Capture the cell that displays the provided text and extract its (x, y) central coordinate. 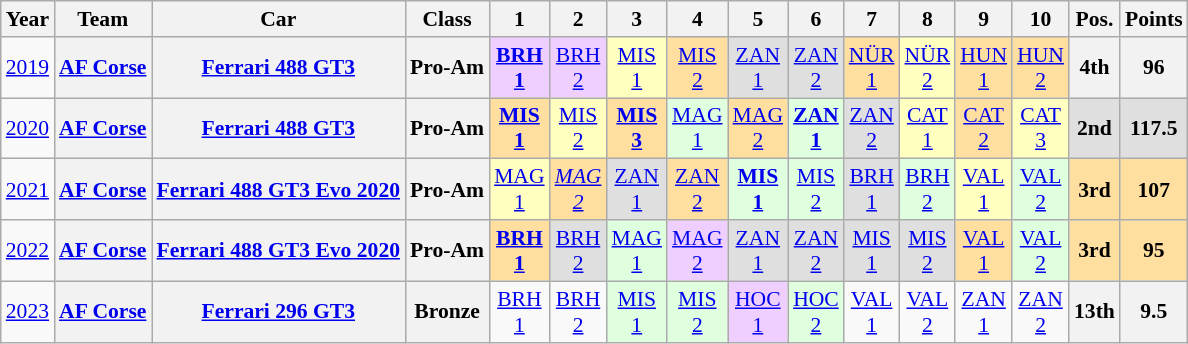
9.5 (1154, 312)
13th (1094, 312)
2020 (28, 128)
HUN2 (1040, 68)
107 (1154, 190)
3 (638, 19)
HOC2 (816, 312)
Team (102, 19)
VAL 2 (1040, 250)
Year (28, 19)
8 (927, 19)
Car (279, 19)
Pos. (1094, 19)
2 (578, 19)
MIS3 (638, 128)
Points (1154, 19)
117.5 (1154, 128)
2nd (1094, 128)
NÜR2 (927, 68)
96 (1154, 68)
6 (816, 19)
HUN1 (984, 68)
2023 (28, 312)
9 (984, 19)
7 (872, 19)
5 (758, 19)
1 (520, 19)
2021 (28, 190)
2019 (28, 68)
4th (1094, 68)
2022 (28, 250)
CAT2 (984, 128)
Class (447, 19)
CAT3 (1040, 128)
Bronze (447, 312)
Ferrari 296 GT3 (279, 312)
HOC1 (758, 312)
CAT1 (927, 128)
NÜR1 (872, 68)
10 (1040, 19)
95 (1154, 250)
4 (698, 19)
